Locate the cell with the specified text and output its (X, Y) center coordinate. 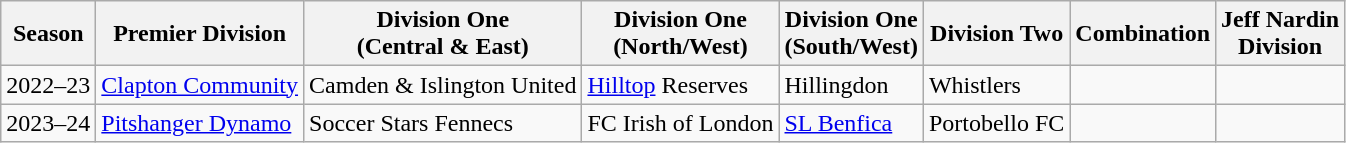
Division One (South/West) (851, 34)
Hilltop Reserves (680, 85)
2022–23 (48, 85)
Combination (1143, 34)
FC Irish of London (680, 123)
Portobello FC (996, 123)
Whistlers (996, 85)
Pitshanger Dynamo (200, 123)
2023–24 (48, 123)
Season (48, 34)
Soccer Stars Fennecs (443, 123)
Division One (North/West) (680, 34)
Jeff Nardin Division (1280, 34)
SL Benfica (851, 123)
Division One (Central & East) (443, 34)
Division Two (996, 34)
Camden & Islington United (443, 85)
Hillingdon (851, 85)
Premier Division (200, 34)
Clapton Community (200, 85)
